Scan for the cell matching the given text and deliver its (x, y) coordinate at center. 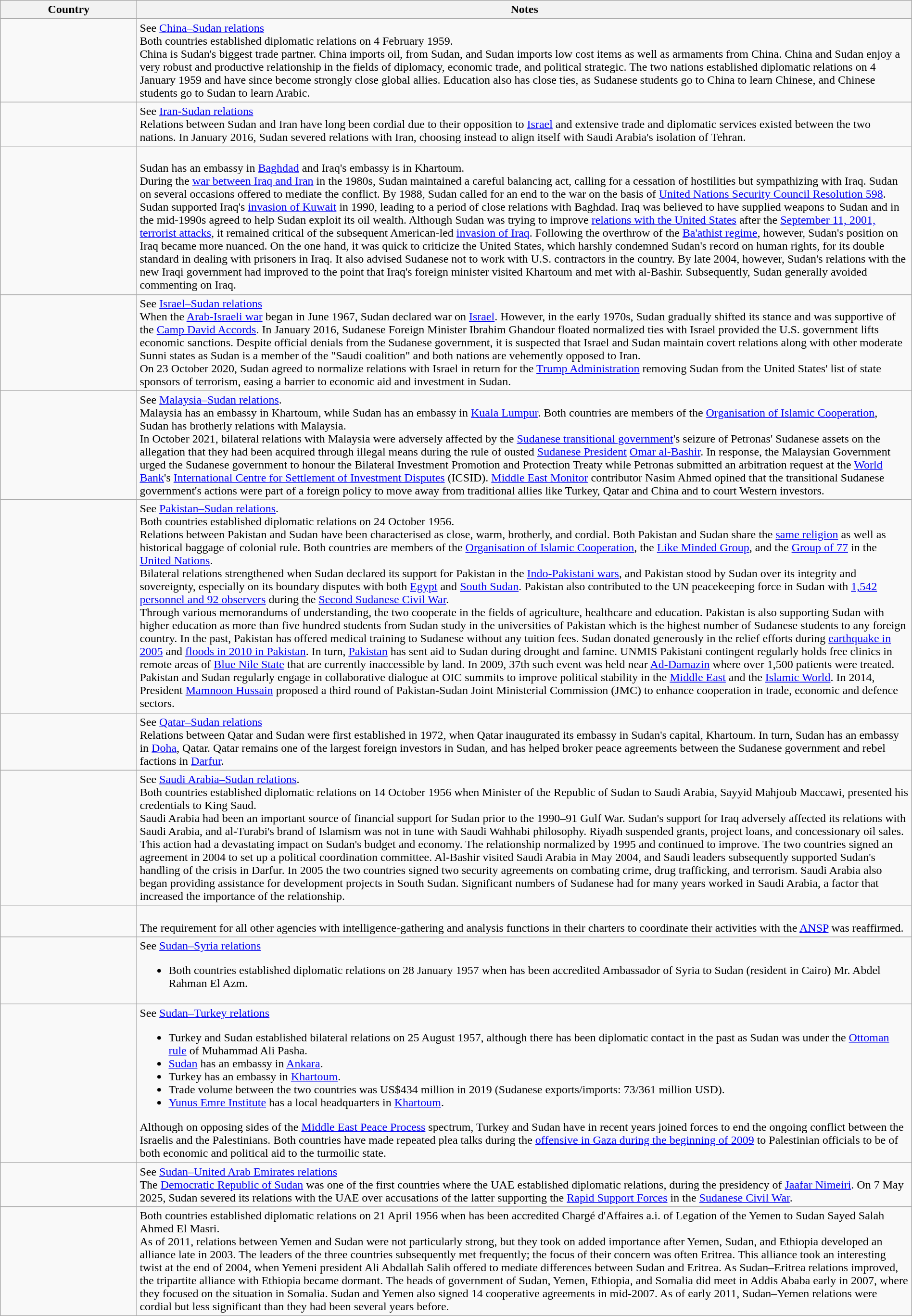
Country (69, 10)
Notes (524, 10)
